Find where the given text appears and provide that cell's center as [x, y] coordinate. 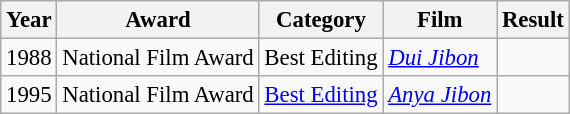
Award [158, 20]
Result [534, 20]
1988 [29, 58]
Film [440, 20]
Year [29, 20]
Dui Jibon [440, 58]
1995 [29, 95]
Anya Jibon [440, 95]
Category [321, 20]
